Scan for the cell matching the given text and deliver its [x, y] coordinate at center. 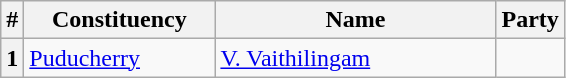
Name [356, 20]
V. Vaithilingam [356, 58]
# [12, 20]
Constituency [120, 20]
Puducherry [120, 58]
1 [12, 58]
Party [530, 20]
